Return [x, y] of the center of cell containing provided text 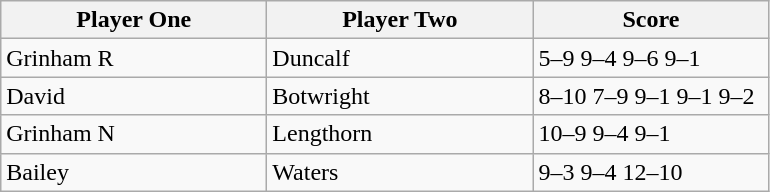
Player One [134, 20]
Grinham N [134, 134]
Botwright [400, 96]
Duncalf [400, 58]
Player Two [400, 20]
Bailey [134, 172]
Lengthorn [400, 134]
Score [651, 20]
5–9 9–4 9–6 9–1 [651, 58]
8–10 7–9 9–1 9–1 9–2 [651, 96]
Grinham R [134, 58]
10–9 9–4 9–1 [651, 134]
Waters [400, 172]
9–3 9–4 12–10 [651, 172]
David [134, 96]
